Output the [X, Y] coordinate of the center of the cell containing the given text.  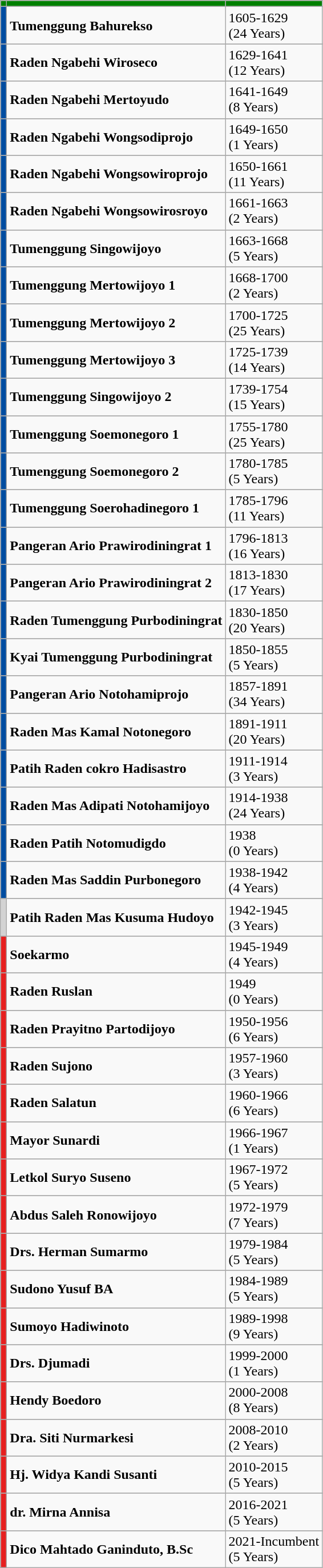
Tumenggung Soemonegoro 1 [116, 434]
Raden Ngabehi Mertoyudo [116, 99]
Tumenggung Soerohadinegoro 1 [116, 508]
1967-1972(5 Years) [274, 1178]
Raden Mas Saddin Purbonegoro [116, 880]
1700-1725(25 Years) [274, 322]
1891-1911(20 Years) [274, 731]
1942-1945(3 Years) [274, 917]
Raden Ruslan [116, 992]
Patih Raden cokro Hadisastro [116, 769]
1813-1830(17 Years) [274, 583]
Tumenggung Mertowijoyo 2 [116, 322]
2008-2010(2 Years) [274, 1437]
Abdus Saleh Ronowijoyo [116, 1214]
Kyai Tumenggung Purbodiningrat [116, 657]
Raden Ngabehi Wongsowirosroyo [116, 211]
Hendy Boedoro [116, 1401]
Pangeran Ario Prawirodiningrat 2 [116, 583]
1780-1785(5 Years) [274, 472]
Drs. Djumadi [116, 1363]
Raden Salatun [116, 1104]
1960-1966(6 Years) [274, 1104]
1857-1891(34 Years) [274, 695]
Letkol Suryo Suseno [116, 1178]
Hj. Widya Kandi Susanti [116, 1475]
1629-1641(12 Years) [274, 63]
Raden Mas Kamal Notonegoro [116, 731]
Drs. Herman Sumarmo [116, 1252]
Tumenggung Mertowijoyo 1 [116, 286]
Sumoyo Hadiwinoto [116, 1326]
1984-1989(5 Years) [274, 1289]
Pangeran Ario Prawirodiningrat 1 [116, 546]
Tumenggung Singowijoyo [116, 248]
1914-1938(24 Years) [274, 805]
Raden Prayitno Partodijoyo [116, 1028]
Tumenggung Soemonegoro 2 [116, 472]
1950-1956(6 Years) [274, 1028]
1999-2000(1 Years) [274, 1363]
1911-1914(3 Years) [274, 769]
1850-1855(5 Years) [274, 657]
1661-1663(2 Years) [274, 211]
1796-1813(16 Years) [274, 546]
Dra. Siti Nurmarkesi [116, 1437]
Dico Mahtado Ganinduto, B.Sc [116, 1549]
2016-2021(5 Years) [274, 1511]
1979-1984(5 Years) [274, 1252]
2010-2015(5 Years) [274, 1475]
1785-1796(11 Years) [274, 508]
Raden Sujono [116, 1066]
1641-1649(8 Years) [274, 99]
1739-1754(15 Years) [274, 396]
Tumenggung Bahurekso [116, 25]
Raden Mas Adipati Notohamijoyo [116, 805]
1938(0 Years) [274, 843]
Tumenggung Singowijoyo 2 [116, 396]
Tumenggung Mertowijoyo 3 [116, 360]
1957-1960(3 Years) [274, 1066]
1989-1998(9 Years) [274, 1326]
Raden Tumenggung Purbodiningrat [116, 620]
1966-1967(1 Years) [274, 1140]
Raden Ngabehi Wongsowiroprojo [116, 174]
1755-1780(25 Years) [274, 434]
1938-1942(4 Years) [274, 880]
Raden Ngabehi Wiroseco [116, 63]
Patih Raden Mas Kusuma Hudoyo [116, 917]
Mayor Sunardi [116, 1140]
2000-2008(8 Years) [274, 1401]
Raden Patih Notomudigdo [116, 843]
Raden Ngabehi Wongsodiprojo [116, 137]
1725-1739 (14 Years) [274, 360]
1945-1949(4 Years) [274, 954]
1830-1850(20 Years) [274, 620]
1972-1979(7 Years) [274, 1214]
Pangeran Ario Notohamiprojo [116, 695]
1949(0 Years) [274, 992]
1605-1629(24 Years) [274, 25]
1649-1650(1 Years) [274, 137]
Soekarmo [116, 954]
Sudono Yusuf BA [116, 1289]
1668-1700(2 Years) [274, 286]
1663-1668(5 Years) [274, 248]
1650-1661(11 Years) [274, 174]
2021-Incumbent(5 Years) [274, 1549]
dr. Mirna Annisa [116, 1511]
